Return (x, y) of the center of cell containing provided text 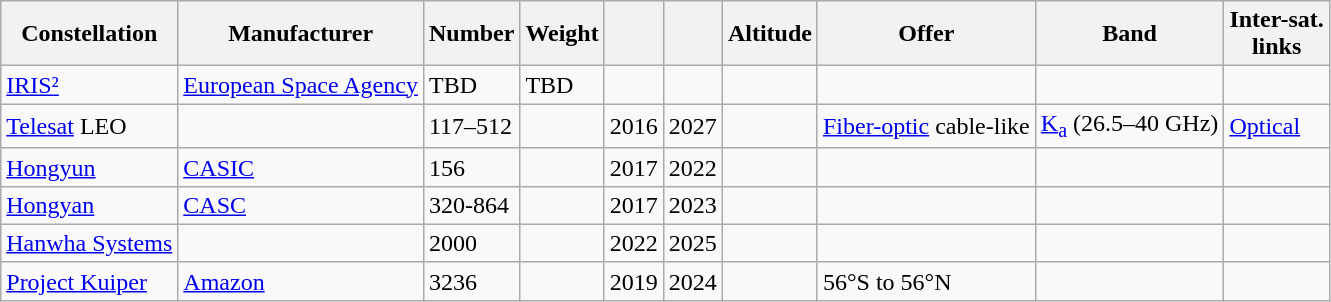
Fiber-optic cable-like (926, 126)
2027 (692, 126)
IRIS² (90, 85)
CASC (301, 205)
2000 (471, 243)
European Space Agency (301, 85)
Inter-sat.links (1276, 34)
Band (1130, 34)
56°S to 56°N (926, 281)
2023 (692, 205)
Constellation (90, 34)
Altitude (770, 34)
320-864 (471, 205)
Ka (26.5–40 GHz) (1130, 126)
2024 (692, 281)
Offer (926, 34)
CASIC (301, 167)
156 (471, 167)
2019 (634, 281)
Manufacturer (301, 34)
Number (471, 34)
117–512 (471, 126)
Hanwha Systems (90, 243)
Weight (562, 34)
Project Kuiper (90, 281)
Telesat LEO (90, 126)
Optical (1276, 126)
Hongyan (90, 205)
Hongyun (90, 167)
3236 (471, 281)
2016 (634, 126)
2025 (692, 243)
Amazon (301, 281)
